Provide the [X, Y] coordinate of the cell's center where the given text is located.  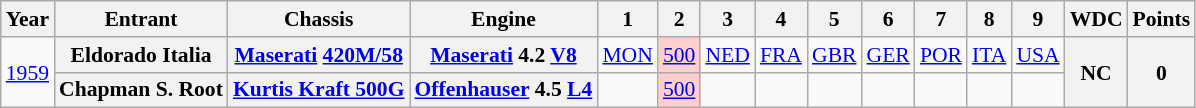
7 [941, 19]
GER [888, 55]
8 [989, 19]
FRA [781, 55]
9 [1038, 19]
ITA [989, 55]
Engine [504, 19]
Year [28, 19]
2 [680, 19]
WDC [1096, 19]
Chapman S. Root [141, 90]
NED [727, 55]
Points [1162, 19]
Maserati 4.2 V8 [504, 55]
5 [834, 19]
USA [1038, 55]
6 [888, 19]
GBR [834, 55]
MON [628, 55]
4 [781, 19]
Kurtis Kraft 500G [319, 90]
POR [941, 55]
NC [1096, 72]
Entrant [141, 19]
Maserati 420M/58 [319, 55]
1 [628, 19]
0 [1162, 72]
3 [727, 19]
Chassis [319, 19]
Eldorado Italia [141, 55]
Offenhauser 4.5 L4 [504, 90]
1959 [28, 72]
